Determine the [x, y] coordinate at the center of the cell enclosing the given text.  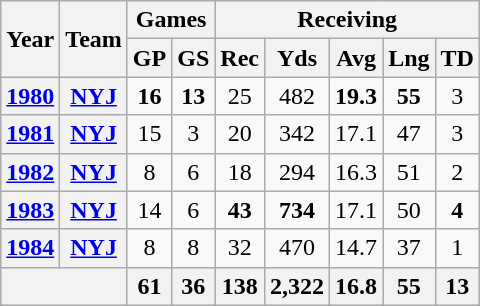
1984 [30, 248]
1 [457, 248]
51 [409, 172]
19.3 [356, 96]
GP [149, 58]
14 [149, 210]
Yds [298, 58]
1980 [30, 96]
25 [240, 96]
16.3 [356, 172]
Receiving [348, 20]
20 [240, 134]
18 [240, 172]
2 [457, 172]
15 [149, 134]
4 [457, 210]
43 [240, 210]
470 [298, 248]
294 [298, 172]
32 [240, 248]
Games [170, 20]
342 [298, 134]
36 [194, 286]
61 [149, 286]
Rec [240, 58]
734 [298, 210]
37 [409, 248]
50 [409, 210]
GS [194, 58]
Year [30, 39]
Avg [356, 58]
1981 [30, 134]
Team [94, 39]
Lng [409, 58]
138 [240, 286]
482 [298, 96]
1983 [30, 210]
47 [409, 134]
2,322 [298, 286]
14.7 [356, 248]
TD [457, 58]
16 [149, 96]
1982 [30, 172]
16.8 [356, 286]
